Identify which cell holds the provided text, then report its (x, y) central coordinate. 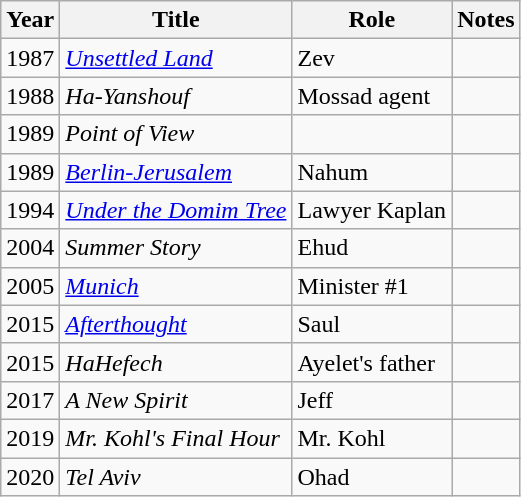
2005 (30, 286)
2004 (30, 248)
2019 (30, 438)
Summer Story (176, 248)
Mr. Kohl's Final Hour (176, 438)
Minister #1 (372, 286)
Saul (372, 324)
Nahum (372, 172)
Ha-Yanshouf (176, 96)
Jeff (372, 400)
Munich (176, 286)
Ohad (372, 477)
Berlin-Jerusalem (176, 172)
HaHefech (176, 362)
Tel Aviv (176, 477)
A New Spirit (176, 400)
Ehud (372, 248)
Afterthought (176, 324)
Mr. Kohl (372, 438)
Point of View (176, 134)
Role (372, 20)
1994 (30, 210)
2017 (30, 400)
Under the Domim Tree (176, 210)
Zev (372, 58)
Lawyer Kaplan (372, 210)
Unsettled Land (176, 58)
Notes (486, 20)
Title (176, 20)
1988 (30, 96)
Mossad agent (372, 96)
Year (30, 20)
2020 (30, 477)
Ayelet's father (372, 362)
1987 (30, 58)
